Pinpoint the cell where the given text exists, returning its [x, y] midpoint coordinate. 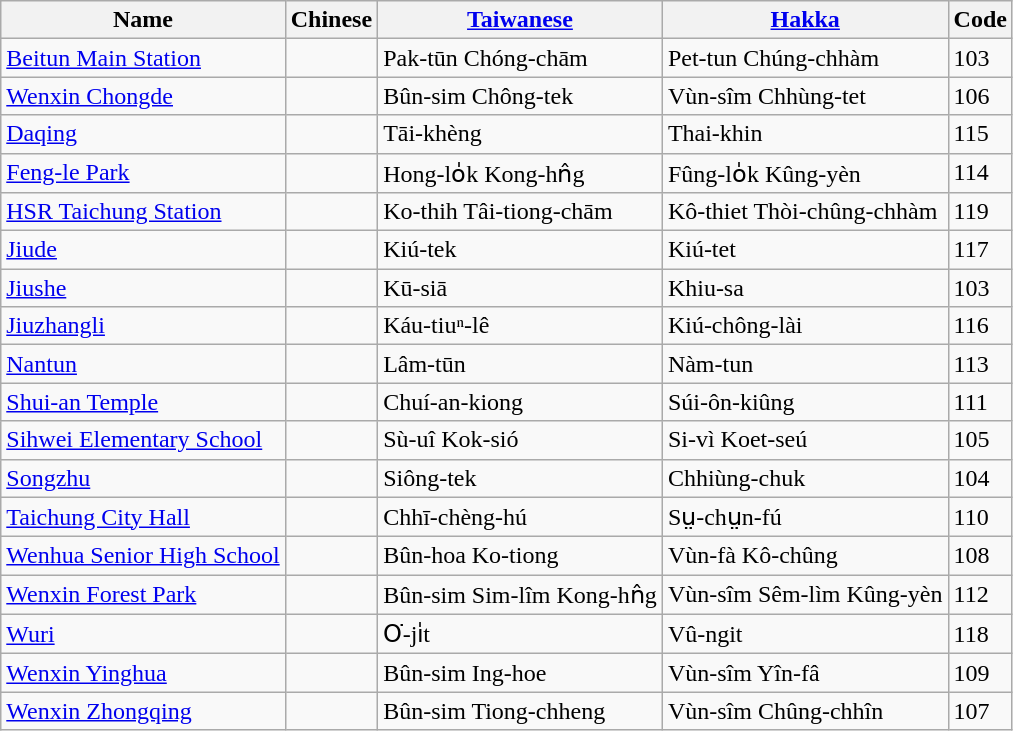
Fûng-lo̍k Kûng-yèn [805, 173]
Bûn-sim Ing-hoe [520, 673]
Si-vì Koet-seú [805, 440]
104 [980, 478]
Wenxin Chongde [143, 96]
105 [980, 440]
Jiuzhangli [143, 326]
111 [980, 402]
114 [980, 173]
Code [980, 20]
Káu-tiuⁿ-lê [520, 326]
Hong-lo̍k Kong-hn̂g [520, 173]
Wuri [143, 634]
Wenxin Forest Park [143, 595]
Feng-le Park [143, 173]
117 [980, 250]
115 [980, 134]
Vû-ngit [805, 634]
Songzhu [143, 478]
Lâm-tūn [520, 364]
HSR Taichung Station [143, 212]
Taiwanese [520, 20]
Vùn-sîm Chhùng-tet [805, 96]
Daqing [143, 134]
Hakka [805, 20]
Kū-siā [520, 288]
Nantun [143, 364]
Vùn-sîm Yîn-fâ [805, 673]
116 [980, 326]
Bûn-sim Sim-lîm Kong-hn̂g [520, 595]
Name [143, 20]
106 [980, 96]
110 [980, 517]
Jiude [143, 250]
Siông-tek [520, 478]
Kiú-tet [805, 250]
Vùn-sîm Sêm-lìm Kûng-yèn [805, 595]
107 [980, 711]
Kiú-chông-lài [805, 326]
Súi-ôn-kiûng [805, 402]
Shui-an Temple [143, 402]
Khiu-sa [805, 288]
Pak-tūn Chóng-chām [520, 58]
108 [980, 556]
O͘-ji̍t [520, 634]
Kiú-tek [520, 250]
Wenxin Zhongqing [143, 711]
119 [980, 212]
Taichung City Hall [143, 517]
Wenxin Yinghua [143, 673]
112 [980, 595]
Tāi-khèng [520, 134]
Vùn-fà Kô-chûng [805, 556]
Sù-uî Kok-sió [520, 440]
118 [980, 634]
Ko-thih Tâi-tiong-chām [520, 212]
Chinese [331, 20]
Sihwei Elementary School [143, 440]
Wenhua Senior High School [143, 556]
113 [980, 364]
Thai-khin [805, 134]
Chuí-an-kiong [520, 402]
Kô-thiet Thòi-chûng-chhàm [805, 212]
Pet-tun Chúng-chhàm [805, 58]
Bûn-hoa Ko-tiong [520, 556]
Bûn-sim Tiong-chheng [520, 711]
Nàm-tun [805, 364]
Beitun Main Station [143, 58]
Jiushe [143, 288]
Chhī-chèng-hú [520, 517]
Vùn-sîm Chûng-chhîn [805, 711]
Chhiùng-chuk [805, 478]
109 [980, 673]
Sṳ-chṳn-fú [805, 517]
Bûn-sim Chông-tek [520, 96]
